Detect which cell encompasses the target text, then output its [X, Y] center coordinate. 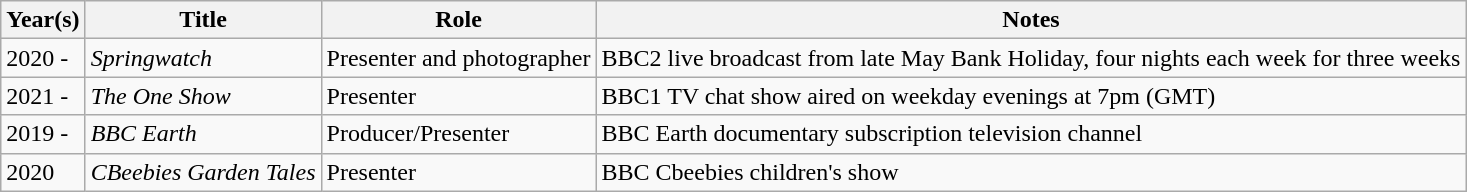
Role [458, 20]
Presenter and photographer [458, 58]
The One Show [203, 96]
Title [203, 20]
BBC Cbeebies children's show [1031, 172]
Springwatch [203, 58]
Year(s) [43, 20]
BBC Earth documentary subscription television channel [1031, 134]
Notes [1031, 20]
2020 [43, 172]
2021 - [43, 96]
CBeebies Garden Tales [203, 172]
BBC Earth [203, 134]
BBC1 TV chat show aired on weekday evenings at 7pm (GMT) [1031, 96]
2019 - [43, 134]
Producer/Presenter [458, 134]
BBC2 live broadcast from late May Bank Holiday, four nights each week for three weeks [1031, 58]
2020 - [43, 58]
